Extract the (x, y) coordinate from the center of the cell holding the provided text.  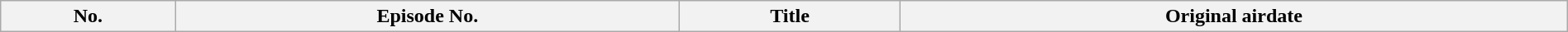
No. (88, 16)
Title (791, 16)
Original airdate (1234, 16)
Episode No. (427, 16)
